Find where the given text appears and provide that cell's center as [x, y] coordinate. 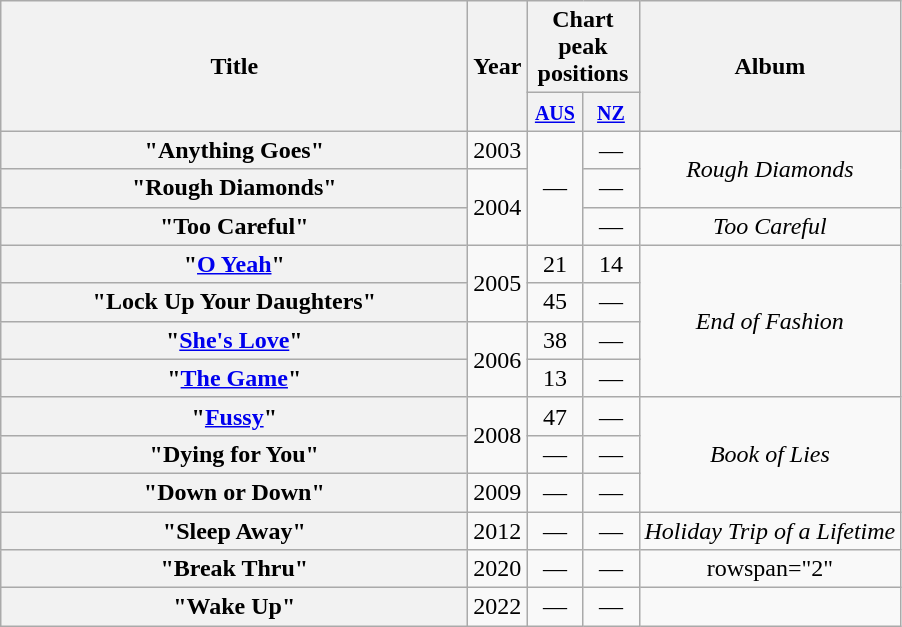
NZ [611, 112]
38 [555, 340]
2008 [498, 435]
Holiday Trip of a Lifetime [770, 531]
47 [555, 416]
"Wake Up" [234, 607]
Book of Lies [770, 454]
13 [555, 378]
Chart peak positions [583, 47]
21 [555, 264]
45 [555, 302]
Too Careful [770, 226]
2003 [498, 150]
2022 [498, 607]
2006 [498, 359]
AUS [555, 112]
rowspan="2" [770, 569]
"Dying for You" [234, 454]
2005 [498, 283]
"Anything Goes" [234, 150]
"Rough Diamonds" [234, 188]
End of Fashion [770, 321]
"Break Thru" [234, 569]
2004 [498, 207]
"Lock Up Your Daughters" [234, 302]
2012 [498, 531]
2009 [498, 492]
"The Game" [234, 378]
"Sleep Away" [234, 531]
2020 [498, 569]
"O Yeah" [234, 264]
Year [498, 66]
Album [770, 66]
"Down or Down" [234, 492]
"She's Love" [234, 340]
"Fussy" [234, 416]
Rough Diamonds [770, 169]
Title [234, 66]
14 [611, 264]
"Too Careful" [234, 226]
